Find where the given text appears and provide that cell's center as [X, Y] coordinate. 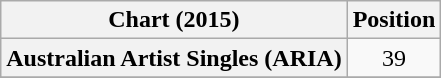
Chart (2015) [174, 20]
Position [394, 20]
Australian Artist Singles (ARIA) [174, 58]
39 [394, 58]
